Pinpoint the cell where the given text exists, returning its [x, y] midpoint coordinate. 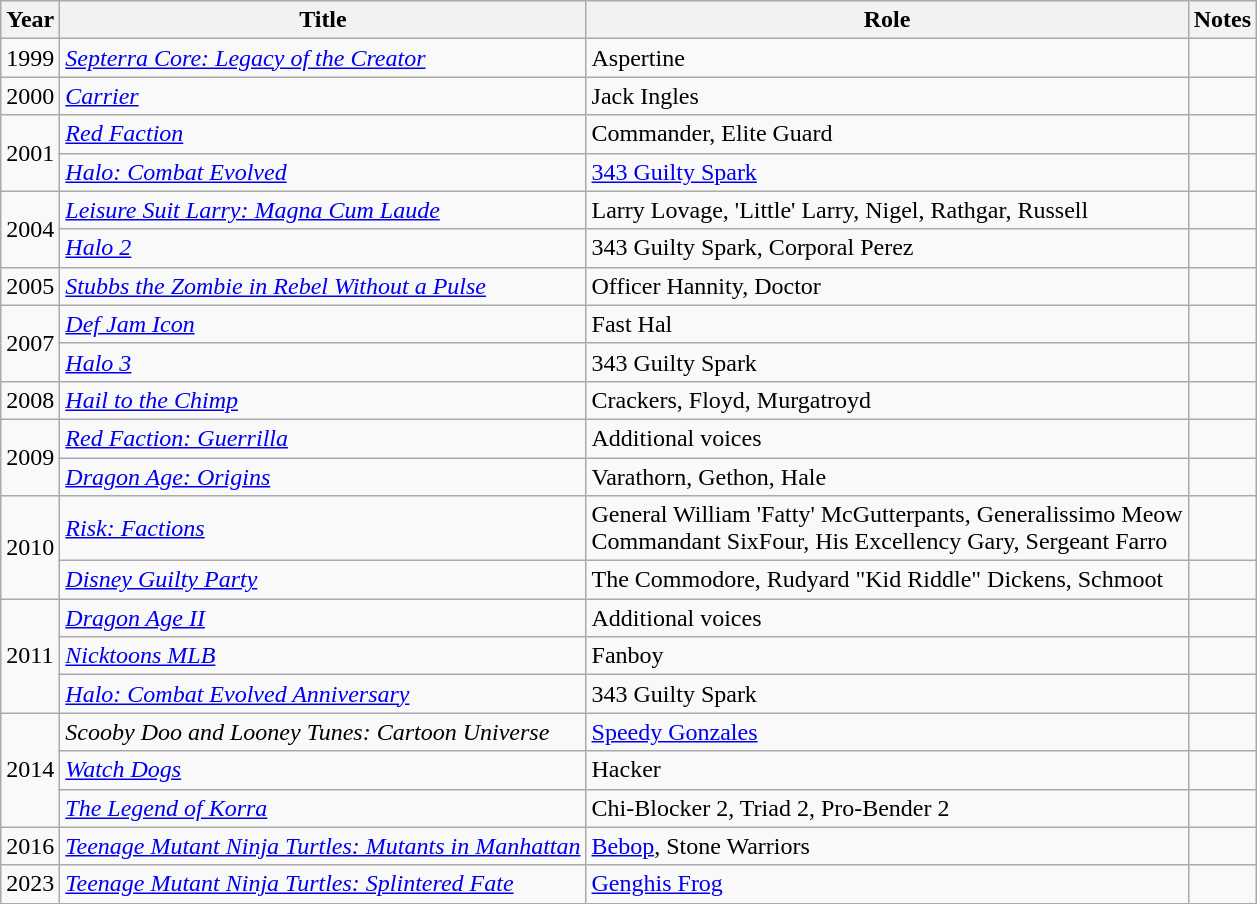
Dragon Age: Origins [323, 477]
Red Faction: Guerrilla [323, 438]
Title [323, 20]
Nicktoons MLB [323, 656]
General William 'Fatty' McGutterpants, Generalissimo Meow Commandant SixFour, His Excellency Gary, Sergeant Farro [887, 528]
Larry Lovage, 'Little' Larry, Nigel, Rathgar, Russell [887, 210]
Officer Hannity, Doctor [887, 286]
Halo 2 [323, 248]
Chi-Blocker 2, Triad 2, Pro-Bender 2 [887, 808]
Bebop, Stone Warriors [887, 846]
2011 [30, 656]
2010 [30, 548]
2001 [30, 153]
Risk: Factions [323, 528]
2004 [30, 229]
Carrier [323, 96]
Teenage Mutant Ninja Turtles: Splintered Fate [323, 884]
Watch Dogs [323, 770]
Def Jam Icon [323, 324]
Halo: Combat Evolved Anniversary [323, 694]
Hail to the Chimp [323, 400]
Commander, Elite Guard [887, 134]
The Commodore, Rudyard "Kid Riddle" Dickens, Schmoot [887, 580]
Halo 3 [323, 362]
Leisure Suit Larry: Magna Cum Laude [323, 210]
Speedy Gonzales [887, 732]
2007 [30, 343]
1999 [30, 58]
Aspertine [887, 58]
2023 [30, 884]
Dragon Age II [323, 618]
2009 [30, 457]
Genghis Frog [887, 884]
2008 [30, 400]
Fast Hal [887, 324]
Notes [1222, 20]
Stubbs the Zombie in Rebel Without a Pulse [323, 286]
Hacker [887, 770]
2014 [30, 770]
Role [887, 20]
2000 [30, 96]
Scooby Doo and Looney Tunes: Cartoon Universe [323, 732]
Year [30, 20]
343 Guilty Spark, Corporal Perez [887, 248]
The Legend of Korra [323, 808]
Halo: Combat Evolved [323, 172]
Teenage Mutant Ninja Turtles: Mutants in Manhattan [323, 846]
Crackers, Floyd, Murgatroyd [887, 400]
Septerra Core: Legacy of the Creator [323, 58]
Fanboy [887, 656]
Jack Ingles [887, 96]
Red Faction [323, 134]
Disney Guilty Party [323, 580]
2016 [30, 846]
Varathorn, Gethon, Hale [887, 477]
2005 [30, 286]
